Identify which cell holds the provided text, then report its (X, Y) central coordinate. 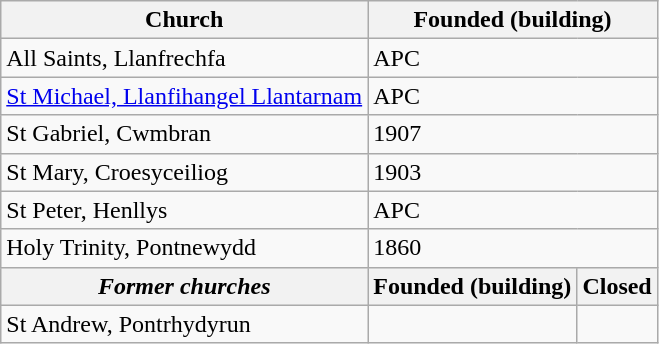
All Saints, Llanfrechfa (184, 58)
Holy Trinity, Pontnewydd (184, 248)
Former churches (184, 286)
St Peter, Henllys (184, 210)
1860 (513, 248)
St Mary, Croesyceiliog (184, 172)
1907 (513, 134)
Closed (617, 286)
St Gabriel, Cwmbran (184, 134)
St Andrew, Pontrhydyrun (184, 324)
Church (184, 20)
St Michael, Llanfihangel Llantarnam (184, 96)
1903 (513, 172)
